Find where the given text appears and provide that cell's center as (X, Y) coordinate. 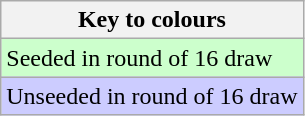
Unseeded in round of 16 draw (152, 96)
Seeded in round of 16 draw (152, 58)
Key to colours (152, 20)
